Determine the (x, y) coordinate at the center of the cell enclosing the given text.  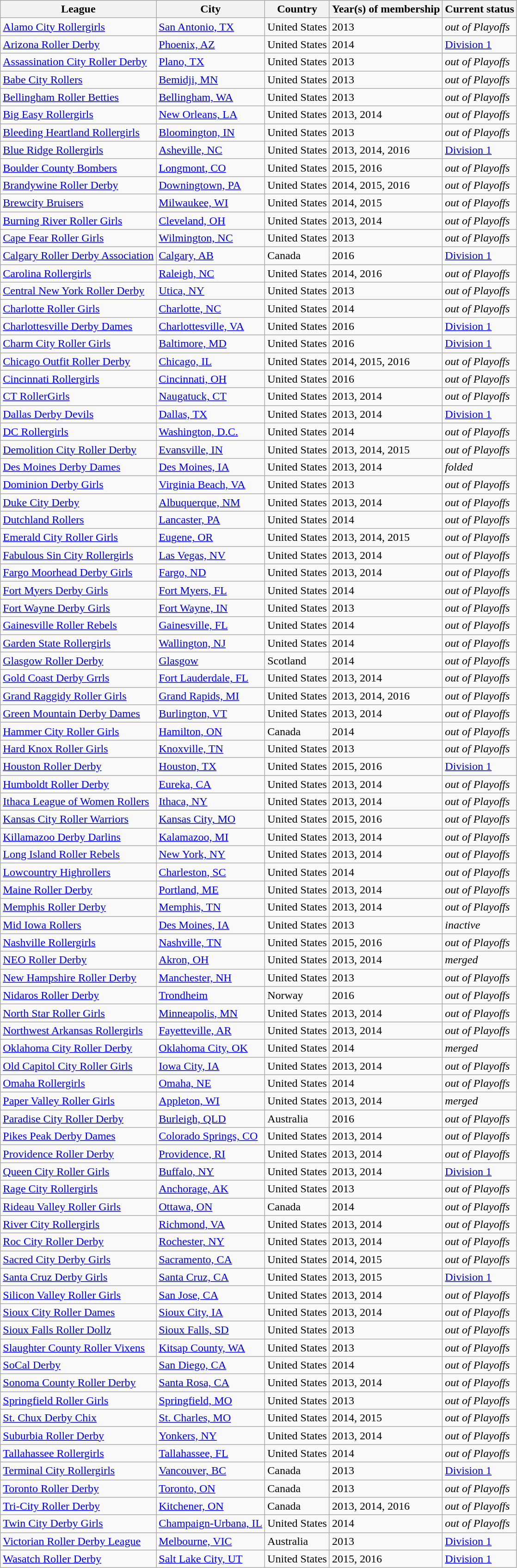
Nashville, TN (211, 942)
Glasgow Roller Derby (79, 661)
Trondheim (211, 995)
Anchorage, AK (211, 1189)
Chicago Outfit Roller Derby (79, 361)
2014, 2016 (386, 273)
Assassination City Roller Derby (79, 62)
Chicago, IL (211, 361)
Boulder County Bombers (79, 167)
Paper Valley Roller Girls (79, 1101)
Cleveland, OH (211, 221)
Carolina Rollergirls (79, 273)
Babe City Rollers (79, 80)
Fargo Moorhead Derby Girls (79, 573)
Appleton, WI (211, 1101)
San Antonio, TX (211, 27)
Norway (297, 995)
Victorian Roller Derby League (79, 1541)
Brewcity Bruisers (79, 203)
Sioux City, IA (211, 1312)
Grand Raggidy Roller Girls (79, 696)
Ottawa, ON (211, 1207)
Portland, ME (211, 890)
Champaign-Urbana, IL (211, 1524)
Wasatch Roller Derby (79, 1559)
Calgary, AB (211, 256)
Wilmington, NC (211, 238)
North Star Roller Girls (79, 1013)
Humboldt Roller Derby (79, 784)
Providence, RI (211, 1154)
CT RollerGirls (79, 397)
Eugene, OR (211, 538)
Oklahoma City Roller Derby (79, 1048)
Kansas City, MO (211, 819)
New York, NY (211, 855)
Pikes Peak Derby Dames (79, 1136)
Big Easy Rollergirls (79, 115)
Central New York Roller Derby (79, 291)
Cape Fear Roller Girls (79, 238)
Fort Lauderdale, FL (211, 678)
Santa Rosa, CA (211, 1383)
Yonkers, NY (211, 1436)
Scotland (297, 661)
Burleigh, QLD (211, 1119)
Charleston, SC (211, 872)
St. Charles, MO (211, 1418)
Slaughter County Roller Vixens (79, 1348)
Charlottesville Derby Dames (79, 326)
Minneapolis, MN (211, 1013)
Year(s) of membership (386, 9)
Maine Roller Derby (79, 890)
Eureka, CA (211, 784)
Richmond, VA (211, 1224)
Washington, D.C. (211, 432)
Naugatuck, CT (211, 397)
Santa Cruz Derby Girls (79, 1277)
Green Mountain Derby Dames (79, 713)
Silicon Valley Roller Girls (79, 1295)
Tallahassee Rollergirls (79, 1453)
Gainesville Roller Rebels (79, 626)
Toronto Roller Derby (79, 1488)
Des Moines Derby Dames (79, 467)
Sonoma County Roller Derby (79, 1383)
Roc City Roller Derby (79, 1242)
Charlottesville, VA (211, 326)
Blue Ridge Rollergirls (79, 150)
Plano, TX (211, 62)
Glasgow (211, 661)
Gold Coast Derby Grrls (79, 678)
Salt Lake City, UT (211, 1559)
Brandywine Roller Derby (79, 185)
Duke City Derby (79, 502)
League (79, 9)
Old Capitol City Roller Girls (79, 1066)
Fort Wayne, IN (211, 608)
Twin City Derby Girls (79, 1524)
New Orleans, LA (211, 115)
Wallington, NJ (211, 643)
Ithaca, NY (211, 802)
NEO Roller Derby (79, 960)
Fayetteville, AR (211, 1030)
Tallahassee, FL (211, 1453)
Terminal City Rollergirls (79, 1471)
Kansas City Roller Warriors (79, 819)
Utica, NY (211, 291)
Tri-City Roller Derby (79, 1506)
Dallas, TX (211, 414)
Milwaukee, WI (211, 203)
Las Vegas, NV (211, 555)
Memphis, TN (211, 907)
Nidaros Roller Derby (79, 995)
DC Rollergirls (79, 432)
Kalamazoo, MI (211, 837)
Kitchener, ON (211, 1506)
Country (297, 9)
Current status (480, 9)
Fort Myers, FL (211, 590)
2013, 2015 (386, 1277)
Lowcountry Highrollers (79, 872)
Sioux Falls, SD (211, 1330)
Manchester, NH (211, 978)
Bellingham, WA (211, 97)
Houston Roller Derby (79, 766)
Knoxville, TN (211, 749)
Fort Myers Derby Girls (79, 590)
Baltimore, MD (211, 344)
Rideau Valley Roller Girls (79, 1207)
Springfield Roller Girls (79, 1401)
Sacramento, CA (211, 1259)
Buffalo, NY (211, 1171)
Dominion Derby Girls (79, 484)
Sioux City Roller Dames (79, 1312)
Emerald City Roller Girls (79, 538)
Albuquerque, NM (211, 502)
City (211, 9)
Bemidji, MN (211, 80)
Cincinnati, OH (211, 379)
Rochester, NY (211, 1242)
Colorado Springs, CO (211, 1136)
Charlotte Roller Girls (79, 309)
Paradise City Roller Derby (79, 1119)
Iowa City, IA (211, 1066)
Bellingham Roller Betties (79, 97)
Fort Wayne Derby Girls (79, 608)
Fabulous Sin City Rollergirls (79, 555)
Hamilton, ON (211, 731)
San Jose, CA (211, 1295)
Bleeding Heartland Rollergirls (79, 132)
Akron, OH (211, 960)
Cincinnati Rollergirls (79, 379)
Arizona Roller Derby (79, 44)
Houston, TX (211, 766)
Charlotte, NC (211, 309)
Hard Knox Roller Girls (79, 749)
Bloomington, IN (211, 132)
San Diego, CA (211, 1365)
Demolition City Roller Derby (79, 449)
Evansville, IN (211, 449)
Suburbia Roller Derby (79, 1436)
St. Chux Derby Chix (79, 1418)
Mid Iowa Rollers (79, 925)
Charm City Roller Girls (79, 344)
Virginia Beach, VA (211, 484)
Garden State Rollergirls (79, 643)
Alamo City Rollergirls (79, 27)
Grand Rapids, MI (211, 696)
Sioux Falls Roller Dollz (79, 1330)
Killamazoo Derby Darlins (79, 837)
Phoenix, AZ (211, 44)
Santa Cruz, CA (211, 1277)
Lancaster, PA (211, 520)
Raleigh, NC (211, 273)
Gainesville, FL (211, 626)
folded (480, 467)
inactive (480, 925)
Springfield, MO (211, 1401)
River City Rollergirls (79, 1224)
Burlington, VT (211, 713)
Burning River Roller Girls (79, 221)
New Hampshire Roller Derby (79, 978)
Dutchland Rollers (79, 520)
Longmont, CO (211, 167)
Oklahoma City, OK (211, 1048)
Downingtown, PA (211, 185)
Rage City Rollergirls (79, 1189)
Northwest Arkansas Rollergirls (79, 1030)
Ithaca League of Women Rollers (79, 802)
Sacred City Derby Girls (79, 1259)
Hammer City Roller Girls (79, 731)
Queen City Roller Girls (79, 1171)
Kitsap County, WA (211, 1348)
SoCal Derby (79, 1365)
Providence Roller Derby (79, 1154)
Melbourne, VIC (211, 1541)
Asheville, NC (211, 150)
Nashville Rollergirls (79, 942)
Vancouver, BC (211, 1471)
Dallas Derby Devils (79, 414)
Memphis Roller Derby (79, 907)
Long Island Roller Rebels (79, 855)
Omaha Rollergirls (79, 1084)
Calgary Roller Derby Association (79, 256)
Fargo, ND (211, 573)
Omaha, NE (211, 1084)
Toronto, ON (211, 1488)
